For the text-containing cell, return its midpoint in (x, y) coordinate format. 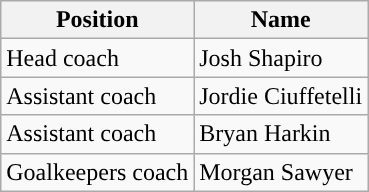
Goalkeepers coach (98, 172)
Jordie Ciuffetelli (281, 96)
Morgan Sawyer (281, 172)
Head coach (98, 58)
Position (98, 20)
Name (281, 20)
Josh Shapiro (281, 58)
Bryan Harkin (281, 134)
